Return [X, Y] of the center of cell containing provided text 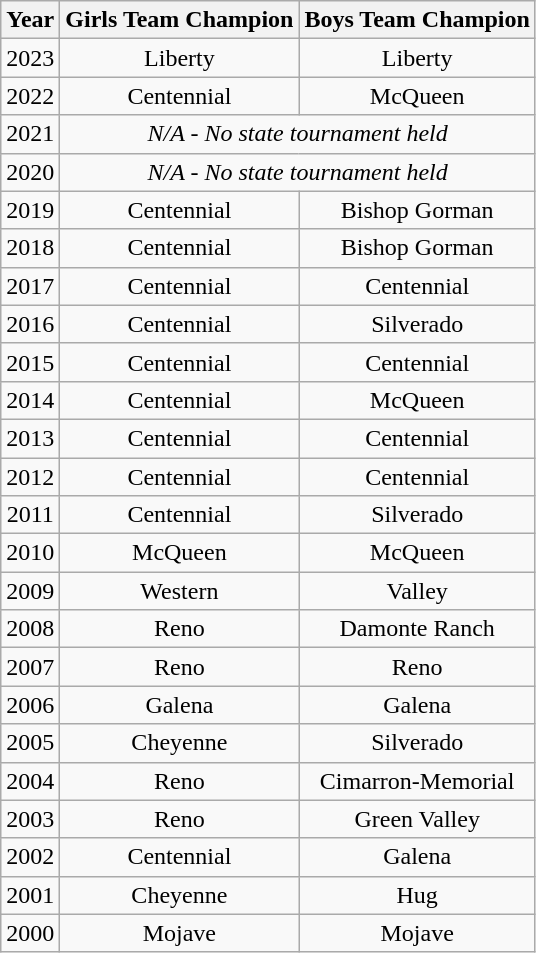
2023 [30, 58]
2000 [30, 933]
2006 [30, 705]
2014 [30, 400]
Cimarron-Memorial [417, 781]
2013 [30, 438]
Damonte Ranch [417, 629]
2016 [30, 324]
2022 [30, 96]
Western [180, 591]
2012 [30, 477]
2020 [30, 172]
2019 [30, 210]
2008 [30, 629]
2001 [30, 895]
2007 [30, 667]
Hug [417, 895]
2021 [30, 134]
Green Valley [417, 819]
2003 [30, 819]
2005 [30, 743]
2017 [30, 286]
Girls Team Champion [180, 20]
2004 [30, 781]
2002 [30, 857]
Year [30, 20]
2011 [30, 515]
2018 [30, 248]
Boys Team Champion [417, 20]
2009 [30, 591]
Valley [417, 591]
2015 [30, 362]
2010 [30, 553]
